Search for the cell housing the specified text and yield its [x, y] center coordinate. 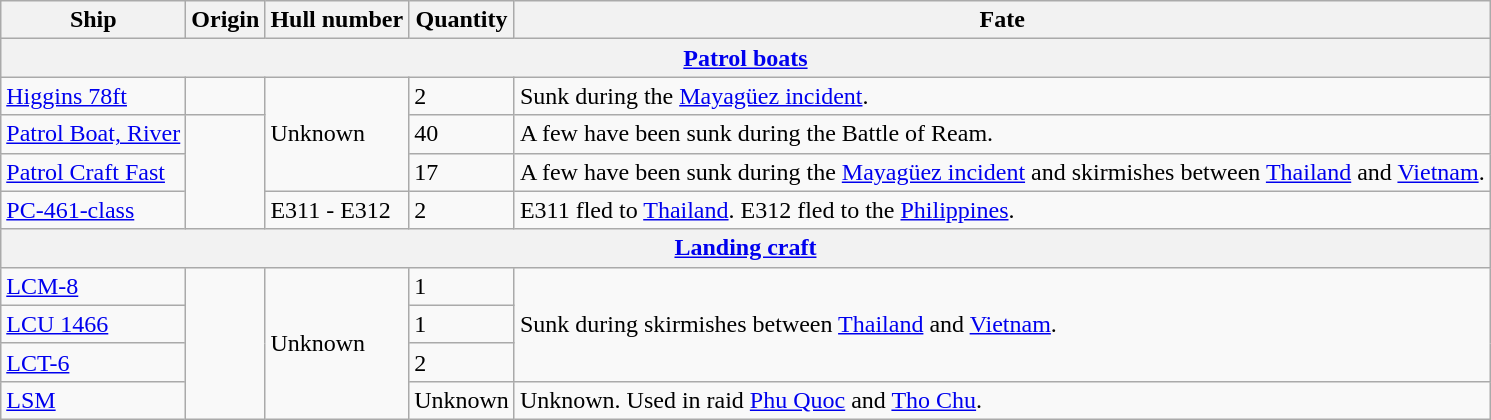
LSM [94, 400]
Patrol Craft Fast [94, 172]
Hull number [337, 20]
A few have been sunk during the Mayagüez incident and skirmishes between Thailand and Vietnam. [1002, 172]
Patrol Boat, River [94, 134]
Fate [1002, 20]
17 [462, 172]
Patrol boats [746, 58]
Quantity [462, 20]
Origin [226, 20]
Unknown. Used in raid Phu Quoc and Tho Chu. [1002, 400]
Ship [94, 20]
LCU 1466 [94, 324]
E311 - E312 [337, 210]
Landing craft [746, 248]
Sunk during the Mayagüez incident. [1002, 96]
LCT-6 [94, 362]
40 [462, 134]
PC-461-class [94, 210]
A few have been sunk during the Battle of Ream. [1002, 134]
Sunk during skirmishes between Thailand and Vietnam. [1002, 324]
LCM-8 [94, 286]
E311 fled to Thailand. E312 fled to the Philippines. [1002, 210]
Higgins 78ft [94, 96]
